Capture the cell that displays the provided text and extract its (x, y) central coordinate. 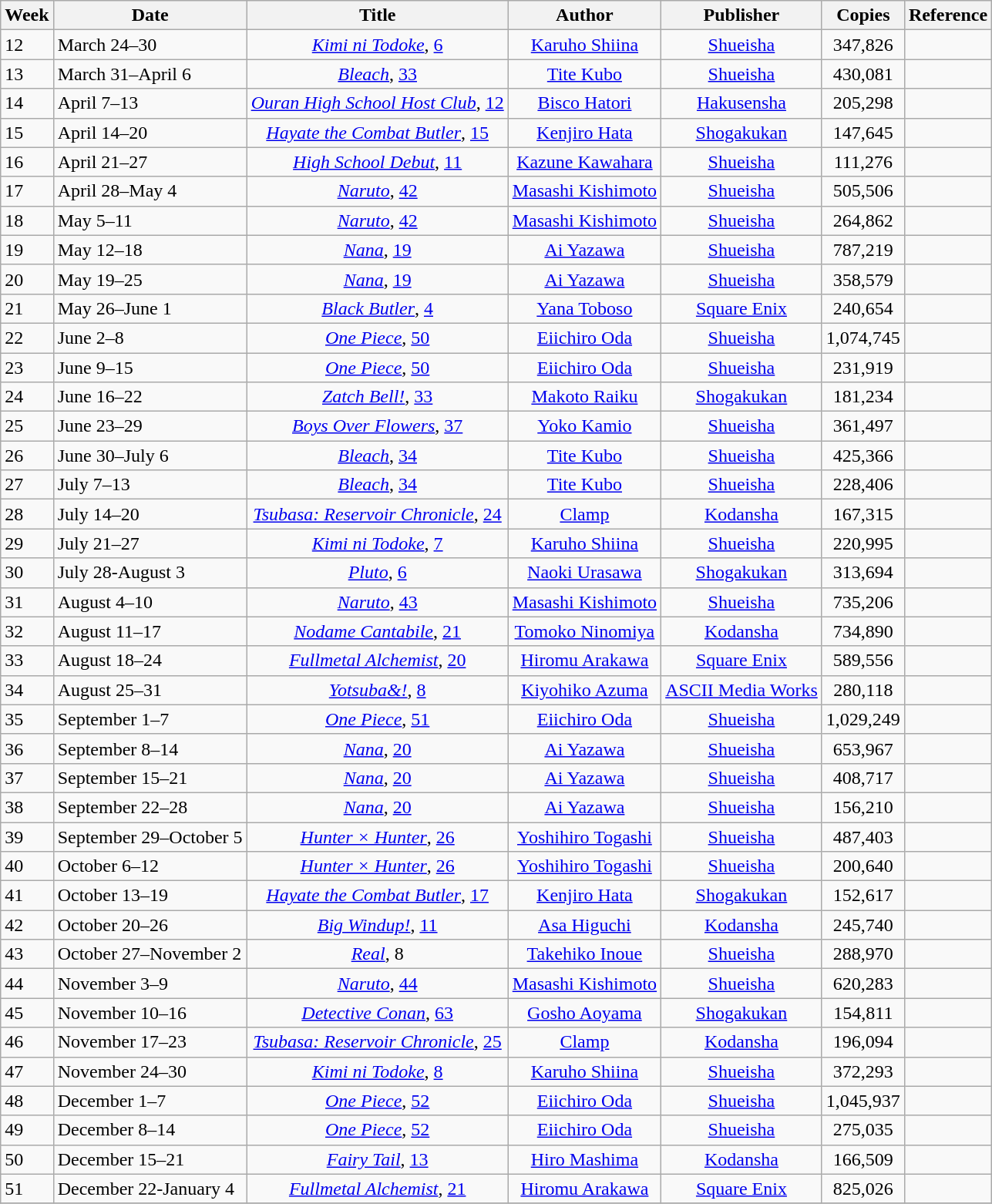
28 (27, 514)
October 13–19 (150, 896)
August 25–31 (150, 690)
October 27–November 2 (150, 954)
June 2–8 (150, 338)
September 29–October 5 (150, 836)
September 1–7 (150, 719)
Hiro Mashima (584, 1159)
166,509 (863, 1159)
39 (27, 836)
June 30–July 6 (150, 456)
27 (27, 485)
825,026 (863, 1189)
Asa Higuchi (584, 925)
264,862 (863, 220)
46 (27, 1042)
Tomoko Ninomiya (584, 631)
Author (584, 15)
Kazune Kawahara (584, 162)
620,283 (863, 984)
275,035 (863, 1130)
Naruto, 44 (378, 984)
Boys Over Flowers, 37 (378, 426)
33 (27, 661)
196,094 (863, 1042)
40 (27, 866)
48 (27, 1101)
735,206 (863, 602)
30 (27, 573)
372,293 (863, 1071)
May 26–June 1 (150, 308)
April 28–May 4 (150, 191)
September 22–28 (150, 807)
44 (27, 984)
51 (27, 1189)
Fullmetal Alchemist, 21 (378, 1189)
288,970 (863, 954)
111,276 (863, 162)
167,315 (863, 514)
April 7–13 (150, 103)
December 8–14 (150, 1130)
Bisco Hatori (584, 103)
23 (27, 368)
May 19–25 (150, 279)
24 (27, 397)
Title (378, 15)
19 (27, 250)
1,029,249 (863, 719)
August 4–10 (150, 602)
Tsubasa: Reservoir Chronicle, 24 (378, 514)
154,811 (863, 1013)
228,406 (863, 485)
Zatch Bell!, 33 (378, 397)
31 (27, 602)
Yana Toboso (584, 308)
September 8–14 (150, 748)
43 (27, 954)
487,403 (863, 836)
1,074,745 (863, 338)
Kimi ni Todoke, 7 (378, 543)
42 (27, 925)
High School Debut, 11 (378, 162)
November 3–9 (150, 984)
45 (27, 1013)
29 (27, 543)
425,366 (863, 456)
20 (27, 279)
Kiyohiko Azuma (584, 690)
Gosho Aoyama (584, 1013)
22 (27, 338)
July 14–20 (150, 514)
Copies (863, 15)
505,506 (863, 191)
14 (27, 103)
16 (27, 162)
July 21–27 (150, 543)
35 (27, 719)
Detective Conan, 63 (378, 1013)
May 5–11 (150, 220)
12 (27, 45)
38 (27, 807)
December 15–21 (150, 1159)
653,967 (863, 748)
August 18–24 (150, 661)
240,654 (863, 308)
April 21–27 (150, 162)
Date (150, 15)
Week (27, 15)
June 9–15 (150, 368)
347,826 (863, 45)
280,118 (863, 690)
21 (27, 308)
1,045,937 (863, 1101)
Takehiko Inoue (584, 954)
May 12–18 (150, 250)
408,717 (863, 778)
September 15–21 (150, 778)
734,890 (863, 631)
Makoto Raiku (584, 397)
March 24–30 (150, 45)
313,694 (863, 573)
July 7–13 (150, 485)
205,298 (863, 103)
December 22-January 4 (150, 1189)
November 17–23 (150, 1042)
358,579 (863, 279)
Pluto, 6 (378, 573)
Hakusensha (741, 103)
17 (27, 191)
November 10–16 (150, 1013)
220,995 (863, 543)
Reference (948, 15)
June 23–29 (150, 426)
December 1–7 (150, 1101)
361,497 (863, 426)
Ouran High School Host Club, 12 (378, 103)
49 (27, 1130)
41 (27, 896)
October 20–26 (150, 925)
787,219 (863, 250)
Publisher (741, 15)
147,645 (863, 133)
200,640 (863, 866)
13 (27, 74)
156,210 (863, 807)
25 (27, 426)
Naruto, 43 (378, 602)
47 (27, 1071)
Kimi ni Todoke, 8 (378, 1071)
32 (27, 631)
October 6–12 (150, 866)
Big Windup!, 11 (378, 925)
August 11–17 (150, 631)
Bleach, 33 (378, 74)
589,556 (863, 661)
ASCII Media Works (741, 690)
Fullmetal Alchemist, 20 (378, 661)
July 28-August 3 (150, 573)
Hayate the Combat Butler, 15 (378, 133)
Kimi ni Todoke, 6 (378, 45)
Fairy Tail, 13 (378, 1159)
430,081 (863, 74)
Nodame Cantabile, 21 (378, 631)
34 (27, 690)
15 (27, 133)
Yotsuba&!, 8 (378, 690)
Naoki Urasawa (584, 573)
April 14–20 (150, 133)
152,617 (863, 896)
Real, 8 (378, 954)
36 (27, 748)
November 24–30 (150, 1071)
26 (27, 456)
37 (27, 778)
March 31–April 6 (150, 74)
Hayate the Combat Butler, 17 (378, 896)
Tsubasa: Reservoir Chronicle, 25 (378, 1042)
181,234 (863, 397)
Black Butler, 4 (378, 308)
June 16–22 (150, 397)
Yoko Kamio (584, 426)
50 (27, 1159)
One Piece, 51 (378, 719)
245,740 (863, 925)
18 (27, 220)
231,919 (863, 368)
